Determine the [x, y] coordinate at the center of the cell enclosing the given text.  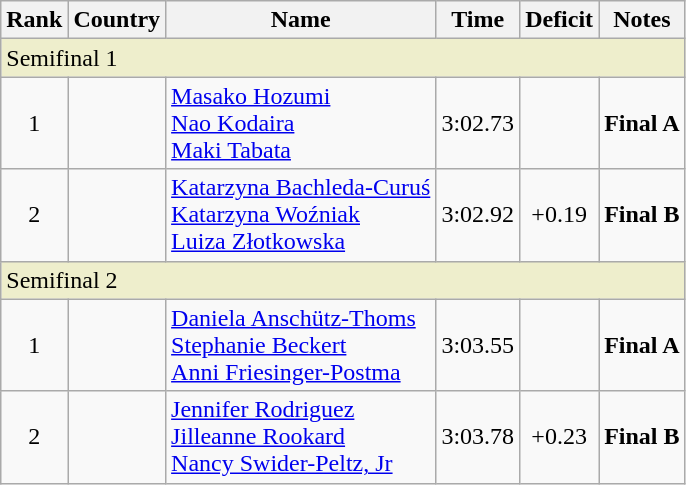
Masako HozumiNao KodairaMaki Tabata [301, 123]
+0.23 [560, 437]
3:02.92 [478, 215]
Name [301, 20]
Notes [642, 20]
Country [117, 20]
Katarzyna Bachleda-CuruśKatarzyna Woźniak Luiza Złotkowska [301, 215]
+0.19 [560, 215]
Semifinal 2 [343, 280]
Time [478, 20]
3:02.73 [478, 123]
3:03.55 [478, 345]
Semifinal 1 [343, 58]
Rank [34, 20]
Jennifer RodriguezJilleanne RookardNancy Swider-Peltz, Jr [301, 437]
Deficit [560, 20]
Daniela Anschütz-ThomsStephanie BeckertAnni Friesinger-Postma [301, 345]
3:03.78 [478, 437]
